Extract the (X, Y) coordinate from the center of the cell holding the provided text.  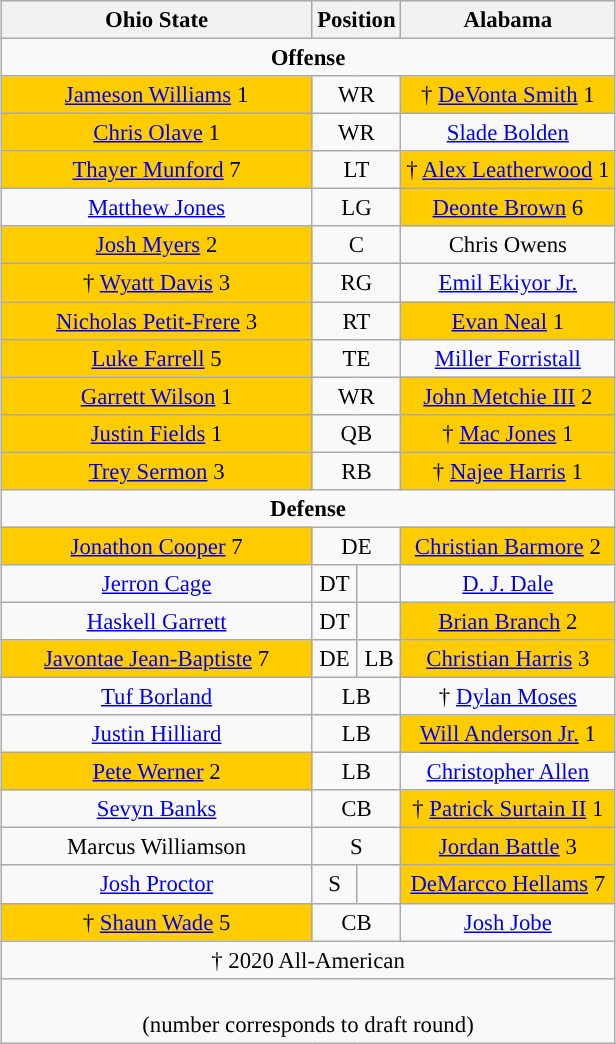
Brian Branch 2 (508, 621)
LG (356, 208)
D. J. Dale (508, 584)
(number corresponds to draft round) (308, 1010)
† Wyatt Davis 3 (156, 283)
† Najee Harris 1 (508, 471)
Marcus Williamson (156, 847)
John Metchie III 2 (508, 396)
Offense (308, 58)
Garrett Wilson 1 (156, 396)
Matthew Jones (156, 208)
† Shaun Wade 5 (156, 922)
Christopher Allen (508, 772)
Jonathon Cooper 7 (156, 546)
Sevyn Banks (156, 809)
† Patrick Surtain II 1 (508, 809)
Jerron Cage (156, 584)
Justin Hilliard (156, 734)
RB (356, 471)
† DeVonta Smith 1 (508, 95)
Jameson Williams 1 (156, 95)
Chris Olave 1 (156, 133)
Christian Harris 3 (508, 659)
QB (356, 433)
Jordan Battle 3 (508, 847)
RG (356, 283)
† Alex Leatherwood 1 (508, 170)
Josh Proctor (156, 885)
Chris Owens (508, 245)
Emil Ekiyor Jr. (508, 283)
Trey Sermon 3 (156, 471)
† Dylan Moses (508, 697)
Thayer Munford 7 (156, 170)
Evan Neal 1 (508, 321)
TE (356, 358)
C (356, 245)
Defense (308, 509)
Alabama (508, 20)
Pete Werner 2 (156, 772)
Josh Jobe (508, 922)
Ohio State (156, 20)
Position (356, 20)
Christian Barmore 2 (508, 546)
Haskell Garrett (156, 621)
Javontae Jean-Baptiste 7 (156, 659)
Nicholas Petit-Frere 3 (156, 321)
† Mac Jones 1 (508, 433)
Tuf Borland (156, 697)
† 2020 All-American (308, 960)
Josh Myers 2 (156, 245)
Slade Bolden (508, 133)
Will Anderson Jr. 1 (508, 734)
LT (356, 170)
Luke Farrell 5 (156, 358)
Deonte Brown 6 (508, 208)
RT (356, 321)
DeMarcco Hellams 7 (508, 885)
Justin Fields 1 (156, 433)
Miller Forristall (508, 358)
